Determine the [X, Y] coordinate at the center of the cell enclosing the given text.  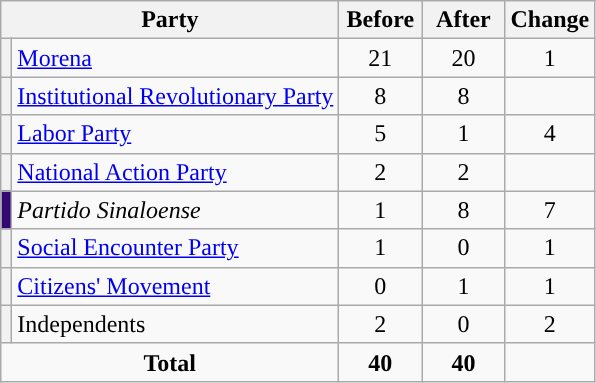
20 [464, 58]
Labor Party [176, 134]
7 [550, 210]
After [464, 20]
Citizens' Movement [176, 286]
National Action Party [176, 172]
Independents [176, 324]
5 [380, 134]
4 [550, 134]
Before [380, 20]
Social Encounter Party [176, 248]
Morena [176, 58]
21 [380, 58]
Partido Sinaloense [176, 210]
Party [170, 20]
Total [170, 362]
Institutional Revolutionary Party [176, 96]
Change [550, 20]
